Return the [x, y] coordinate for the center point of the cell that contains the specified text.  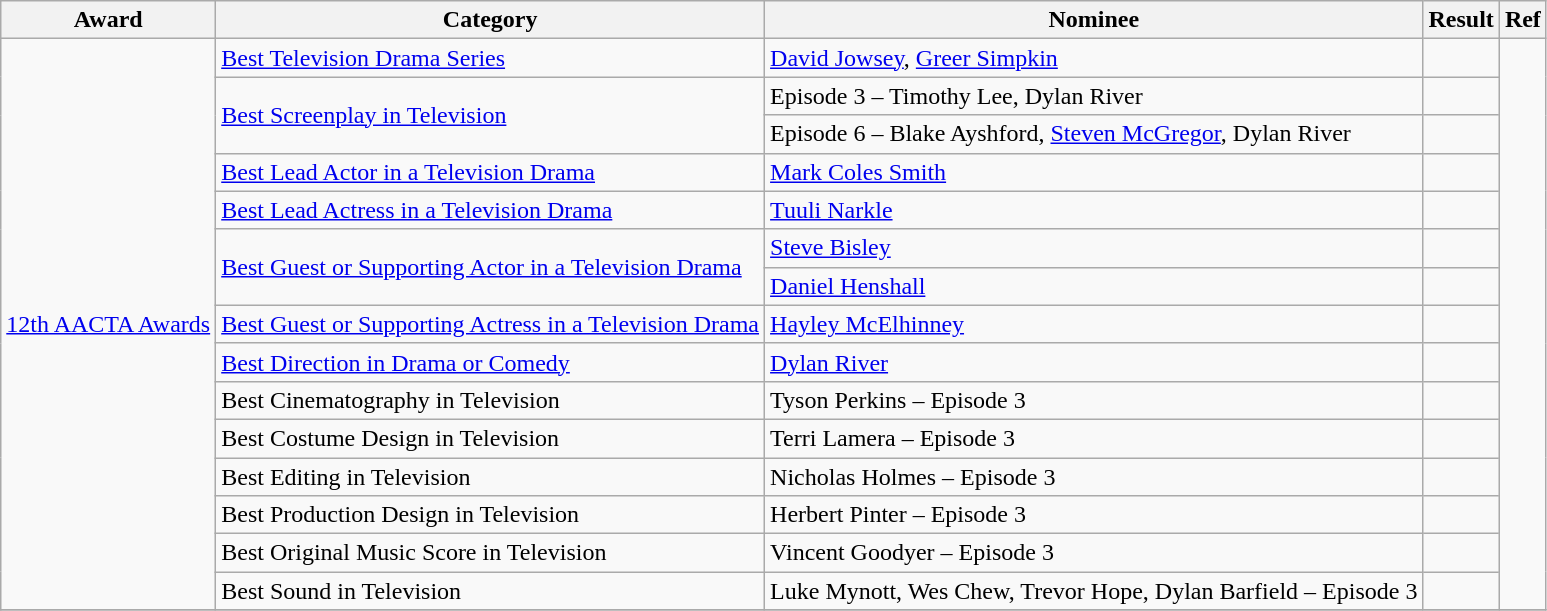
Luke Mynott, Wes Chew, Trevor Hope, Dylan Barfield – Episode 3 [1094, 591]
Herbert Pinter – Episode 3 [1094, 515]
Best Costume Design in Television [490, 438]
Nicholas Holmes – Episode 3 [1094, 477]
Best Guest or Supporting Actor in a Television Drama [490, 267]
Mark Coles Smith [1094, 172]
Nominee [1094, 20]
Best Original Music Score in Television [490, 553]
Best Television Drama Series [490, 58]
Category [490, 20]
Award [108, 20]
Best Lead Actress in a Television Drama [490, 210]
Hayley McElhinney [1094, 324]
Best Sound in Television [490, 591]
Best Editing in Television [490, 477]
Best Direction in Drama or Comedy [490, 362]
Tuuli Narkle [1094, 210]
Terri Lamera – Episode 3 [1094, 438]
Steve Bisley [1094, 248]
Vincent Goodyer – Episode 3 [1094, 553]
David Jowsey, Greer Simpkin [1094, 58]
Daniel Henshall [1094, 286]
Ref [1522, 20]
Episode 3 – Timothy Lee, Dylan River [1094, 96]
Tyson Perkins – Episode 3 [1094, 400]
Best Production Design in Television [490, 515]
Episode 6 – Blake Ayshford, Steven McGregor, Dylan River [1094, 134]
Best Lead Actor in a Television Drama [490, 172]
12th AACTA Awards [108, 324]
Result [1461, 20]
Dylan River [1094, 362]
Best Screenplay in Television [490, 115]
Best Guest or Supporting Actress in a Television Drama [490, 324]
Best Cinematography in Television [490, 400]
